Determine the [X, Y] coordinate at the center of the cell enclosing the given text.  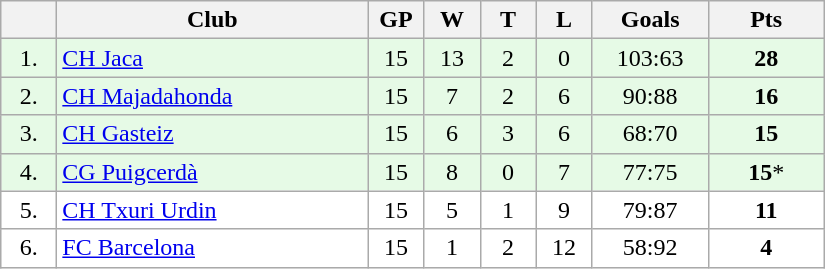
16 [766, 96]
Pts [766, 20]
CH Jaca [212, 58]
28 [766, 58]
5 [452, 210]
68:70 [650, 134]
CH Majadahonda [212, 96]
77:75 [650, 172]
90:88 [650, 96]
Club [212, 20]
W [452, 20]
13 [452, 58]
2. [29, 96]
3. [29, 134]
T [508, 20]
15* [766, 172]
FC Barcelona [212, 248]
12 [564, 248]
CG Puigcerdà [212, 172]
3 [508, 134]
1. [29, 58]
5. [29, 210]
L [564, 20]
58:92 [650, 248]
4. [29, 172]
11 [766, 210]
CH Txuri Urdin [212, 210]
Goals [650, 20]
4 [766, 248]
9 [564, 210]
CH Gasteiz [212, 134]
6. [29, 248]
103:63 [650, 58]
79:87 [650, 210]
GP [396, 20]
8 [452, 172]
